Extract the [x, y] coordinate from the center of the cell holding the provided text.  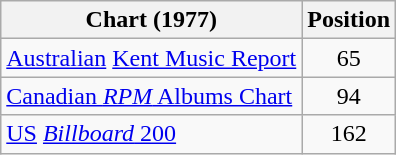
US Billboard 200 [152, 134]
Chart (1977) [152, 20]
94 [349, 96]
162 [349, 134]
65 [349, 58]
Canadian RPM Albums Chart [152, 96]
Australian Kent Music Report [152, 58]
Position [349, 20]
